Locate the cell with the specified text and output its (X, Y) center coordinate. 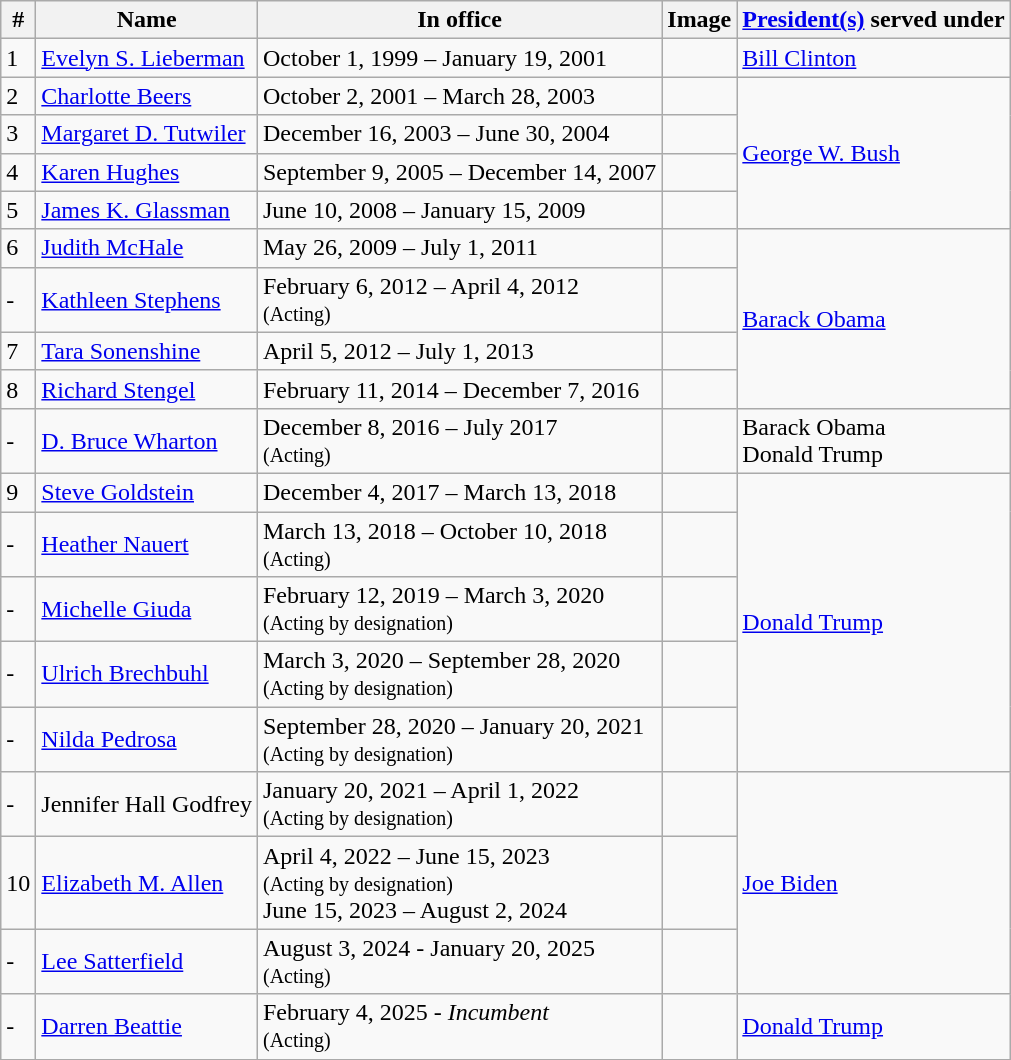
D. Bruce Wharton (147, 440)
February 4, 2025 - Incumbent(Acting) (459, 1026)
October 2, 2001 – March 28, 2003 (459, 96)
Ulrich Brechbuhl (147, 674)
Name (147, 20)
7 (18, 351)
1 (18, 58)
George W. Bush (874, 153)
Barack ObamaDonald Trump (874, 440)
June 10, 2008 – January 15, 2009 (459, 210)
Judith McHale (147, 248)
Joe Biden (874, 883)
Margaret D. Tutwiler (147, 134)
December 8, 2016 – July 2017(Acting) (459, 440)
March 13, 2018 – October 10, 2018(Acting) (459, 544)
September 9, 2005 – December 14, 2007 (459, 172)
10 (18, 883)
Jennifer Hall Godfrey (147, 804)
August 3, 2024 - January 20, 2025(Acting) (459, 962)
9 (18, 492)
Darren Beattie (147, 1026)
October 1, 1999 – January 19, 2001 (459, 58)
May 26, 2009 – July 1, 2011 (459, 248)
Elizabeth M. Allen (147, 883)
January 20, 2021 – April 1, 2022 (Acting by designation) (459, 804)
Charlotte Beers (147, 96)
President(s) served under (874, 20)
Richard Stengel (147, 389)
December 16, 2003 – June 30, 2004 (459, 134)
March 3, 2020 – September 28, 2020(Acting by designation) (459, 674)
3 (18, 134)
6 (18, 248)
February 6, 2012 – April 4, 2012(Acting) (459, 300)
Evelyn S. Lieberman (147, 58)
Michelle Giuda (147, 610)
Bill Clinton (874, 58)
Heather Nauert (147, 544)
Image (700, 20)
December 4, 2017 – March 13, 2018 (459, 492)
Karen Hughes (147, 172)
April 5, 2012 – July 1, 2013 (459, 351)
Kathleen Stephens (147, 300)
4 (18, 172)
Lee Satterfield (147, 962)
April 4, 2022 – June 15, 2023(Acting by designation)June 15, 2023 – August 2, 2024 (459, 883)
2 (18, 96)
James K. Glassman (147, 210)
February 12, 2019 – March 3, 2020(Acting by designation) (459, 610)
Steve Goldstein (147, 492)
8 (18, 389)
# (18, 20)
September 28, 2020 – January 20, 2021 (Acting by designation) (459, 740)
Barack Obama (874, 318)
5 (18, 210)
Nilda Pedrosa (147, 740)
February 11, 2014 – December 7, 2016 (459, 389)
Tara Sonenshine (147, 351)
In office (459, 20)
